Determine the [x, y] coordinate at the center of the cell enclosing the given text.  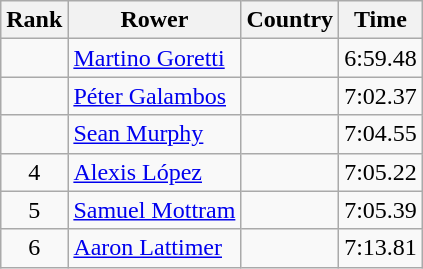
Sean Murphy [154, 134]
Martino Goretti [154, 58]
7:13.81 [381, 248]
Samuel Mottram [154, 210]
7:04.55 [381, 134]
Country [290, 20]
7:02.37 [381, 96]
Alexis López [154, 172]
Péter Galambos [154, 96]
4 [34, 172]
Time [381, 20]
7:05.22 [381, 172]
7:05.39 [381, 210]
Rower [154, 20]
6:59.48 [381, 58]
6 [34, 248]
Rank [34, 20]
5 [34, 210]
Aaron Lattimer [154, 248]
